For the text-containing cell, return its midpoint in (x, y) coordinate format. 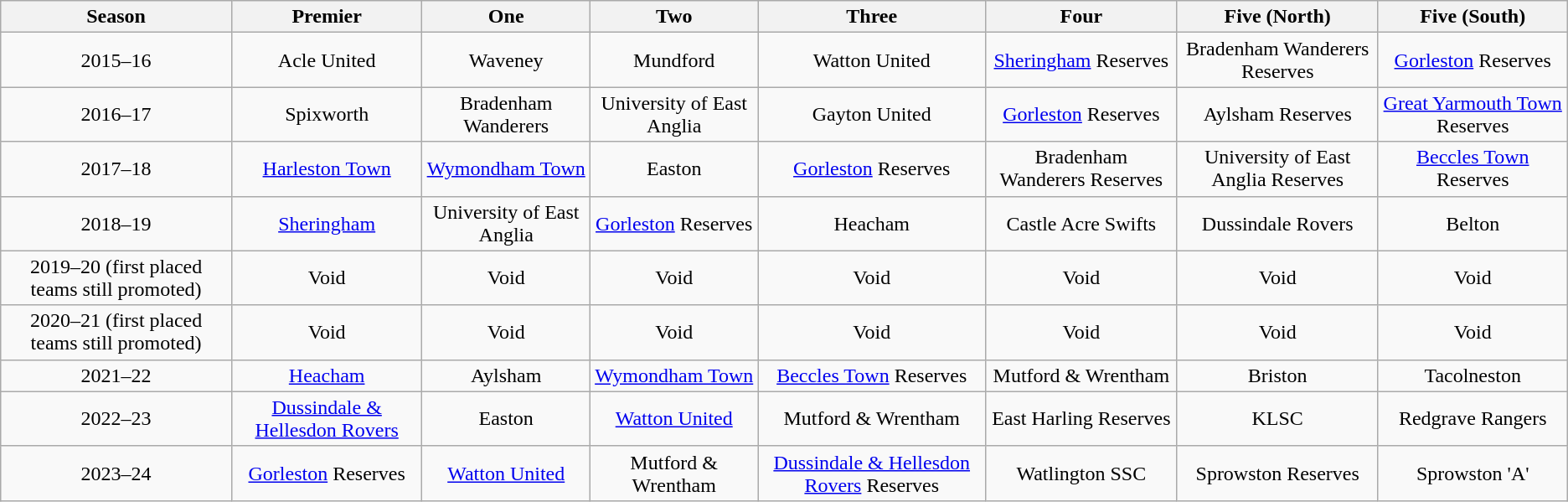
2021–22 (116, 375)
Premier (327, 17)
Watlington SSC (1081, 473)
Sprowston Reserves (1277, 473)
University of East Anglia Reserves (1277, 169)
2018–19 (116, 223)
2016–17 (116, 114)
Belton (1473, 223)
Four (1081, 17)
Dussindale & Hellesdon Rovers Reserves (872, 473)
East Harling Reserves (1081, 419)
Dussindale & Hellesdon Rovers (327, 419)
Briston (1277, 375)
Season (116, 17)
Castle Acre Swifts (1081, 223)
Dussindale Rovers (1277, 223)
Two (673, 17)
Aylsham Reserves (1277, 114)
2022–23 (116, 419)
Sprowston 'A' (1473, 473)
Aylsham (506, 375)
Five (North) (1277, 17)
Three (872, 17)
Waveney (506, 60)
2019–20 (first placed teams still promoted) (116, 278)
Great Yarmouth Town Reserves (1473, 114)
KLSC (1277, 419)
2017–18 (116, 169)
Mundford (673, 60)
Five (South) (1473, 17)
Spixworth (327, 114)
Sheringham (327, 223)
2020–21 (first placed teams still promoted) (116, 332)
Gayton United (872, 114)
Bradenham Wanderers (506, 114)
One (506, 17)
2023–24 (116, 473)
Acle United (327, 60)
Sheringham Reserves (1081, 60)
2015–16 (116, 60)
Redgrave Rangers (1473, 419)
Harleston Town (327, 169)
Tacolneston (1473, 375)
